Provide the [x, y] coordinate of the cell's center where the given text is located.  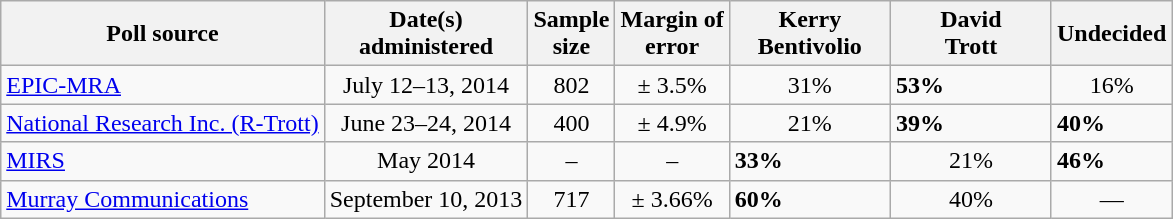
60% [810, 199]
39% [970, 123]
Margin oferror [672, 34]
± 3.5% [672, 85]
717 [572, 199]
July 12–13, 2014 [426, 85]
± 3.66% [672, 199]
802 [572, 85]
Poll source [162, 34]
EPIC-MRA [162, 85]
Undecided [1111, 34]
53% [970, 85]
— [1111, 199]
16% [1111, 85]
Date(s)administered [426, 34]
September 10, 2013 [426, 199]
KerryBentivolio [810, 34]
Murray Communications [162, 199]
May 2014 [426, 161]
± 4.9% [672, 123]
33% [810, 161]
31% [810, 85]
June 23–24, 2014 [426, 123]
Samplesize [572, 34]
National Research Inc. (R-Trott) [162, 123]
400 [572, 123]
DavidTrott [970, 34]
MIRS [162, 161]
46% [1111, 161]
